Return (x, y) of the center of cell containing provided text 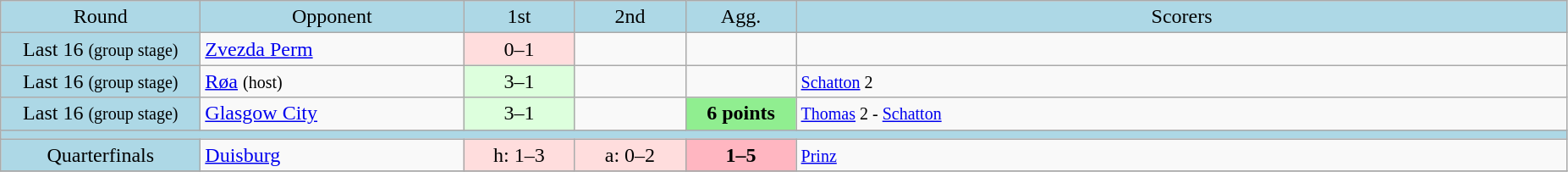
Agg. (741, 17)
Round (101, 17)
6 points (741, 114)
h: 1–3 (520, 155)
0–1 (520, 49)
Thomas 2 - Schatton (1181, 114)
2nd (630, 17)
Prinz (1181, 155)
Schatton 2 (1181, 81)
Duisburg (332, 155)
Quarterfinals (101, 155)
1st (520, 17)
Glasgow City (332, 114)
Zvezda Perm (332, 49)
a: 0–2 (630, 155)
Opponent (332, 17)
Røa (host) (332, 81)
1–5 (741, 155)
Scorers (1181, 17)
